From the cell containing the given text, extract its center point as (X, Y) coordinate. 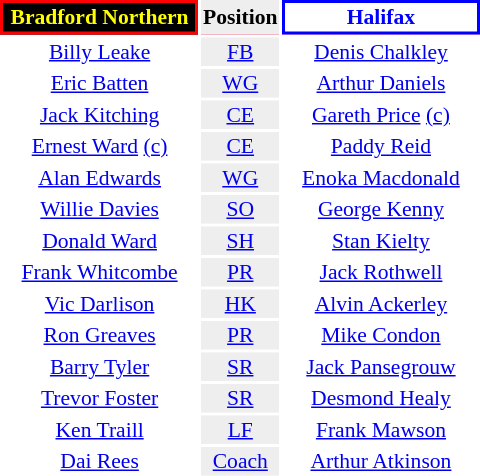
HK (240, 304)
Mike Condon (381, 335)
Arthur Atkinson (381, 461)
Stan Kielty (381, 240)
Gareth Price (c) (381, 114)
Bradford Northern (100, 17)
Alvin Ackerley (381, 304)
Position (240, 17)
Paddy Reid (381, 146)
Desmond Healy (381, 398)
Eric Batten (100, 83)
George Kenny (381, 209)
Frank Whitcombe (100, 272)
Denis Chalkley (381, 52)
Trevor Foster (100, 398)
Halifax (381, 17)
Barry Tyler (100, 366)
SH (240, 240)
Ron Greaves (100, 335)
Willie Davies (100, 209)
Alan Edwards (100, 178)
Arthur Daniels (381, 83)
Jack Rothwell (381, 272)
Jack Pansegrouw (381, 366)
Dai Rees (100, 461)
Frank Mawson (381, 430)
Coach (240, 461)
LF (240, 430)
Ernest Ward (c) (100, 146)
SO (240, 209)
Billy Leake (100, 52)
Enoka Macdonald (381, 178)
Jack Kitching (100, 114)
Ken Traill (100, 430)
Donald Ward (100, 240)
Vic Darlison (100, 304)
FB (240, 52)
